Scan for the cell matching the given text and deliver its [x, y] coordinate at center. 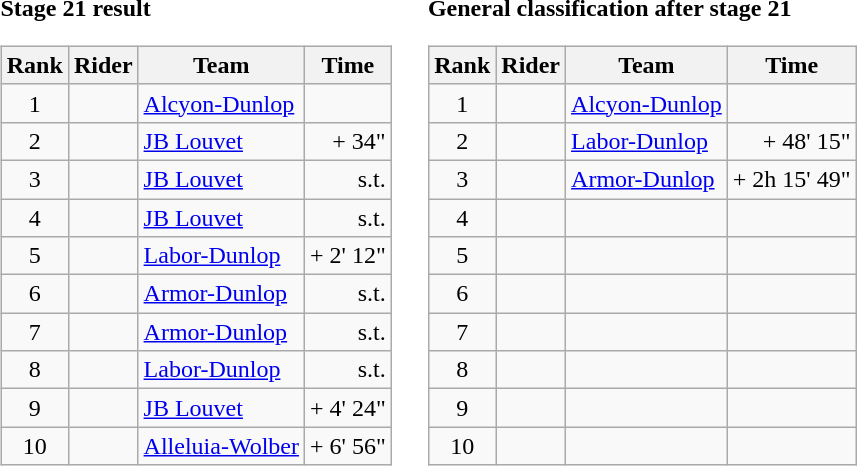
+ 48' 15" [792, 141]
+ 6' 56" [348, 446]
+ 4' 24" [348, 408]
+ 2' 12" [348, 256]
+ 34" [348, 141]
Alleluia-Wolber [221, 446]
+ 2h 15' 49" [792, 179]
